Determine the [X, Y] coordinate at the center of the cell enclosing the given text.  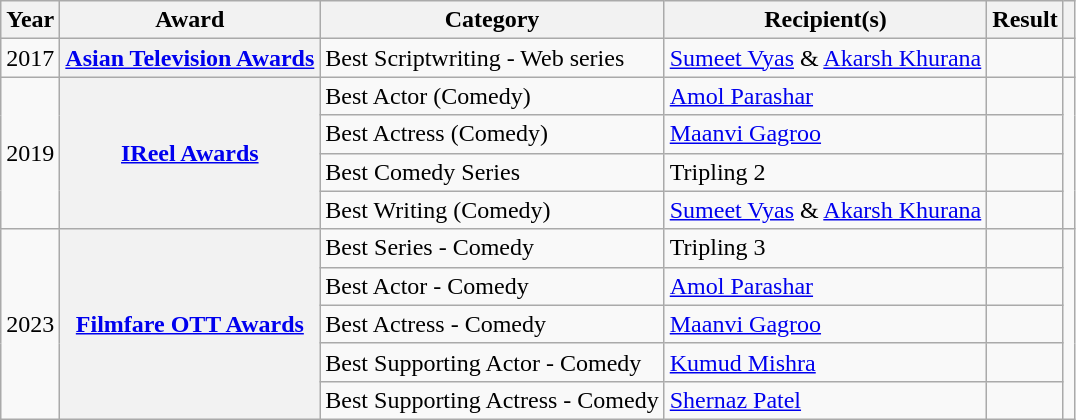
Kumud Mishra [826, 362]
Best Writing (Comedy) [492, 210]
Tripling 2 [826, 172]
2019 [30, 153]
Best Comedy Series [492, 172]
Best Series - Comedy [492, 248]
IReel Awards [190, 153]
Tripling 3 [826, 248]
Best Actor - Comedy [492, 286]
Recipient(s) [826, 20]
Best Actress - Comedy [492, 324]
Best Actor (Comedy) [492, 96]
Result [1025, 20]
Year [30, 20]
2017 [30, 58]
2023 [30, 324]
Best Actress (Comedy) [492, 134]
Shernaz Patel [826, 400]
Asian Television Awards [190, 58]
Best Scriptwriting - Web series [492, 58]
Best Supporting Actor - Comedy [492, 362]
Filmfare OTT Awards [190, 324]
Category [492, 20]
Best Supporting Actress - Comedy [492, 400]
Award [190, 20]
